From the cell containing the given text, extract its center point as [X, Y] coordinate. 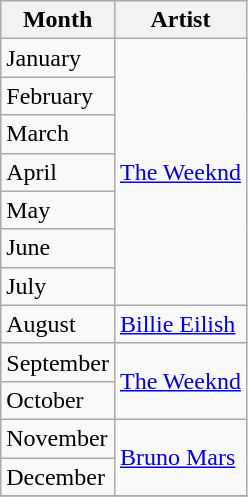
July [58, 286]
Month [58, 20]
Billie Eilish [180, 324]
May [58, 210]
October [58, 400]
January [58, 58]
September [58, 362]
November [58, 438]
February [58, 96]
Artist [180, 20]
June [58, 248]
March [58, 134]
Bruno Mars [180, 457]
December [58, 477]
August [58, 324]
April [58, 172]
